Capture the cell that displays the provided text and extract its [X, Y] central coordinate. 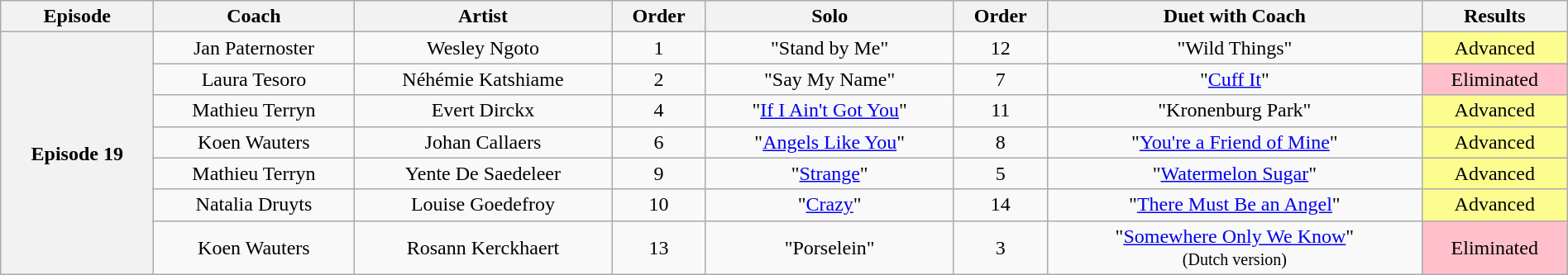
11 [1001, 111]
8 [1001, 142]
6 [658, 142]
Evert Dirckx [483, 111]
"Stand by Me" [829, 48]
"If I Ain't Got You" [829, 111]
"Kronenburg Park" [1234, 111]
"Watermelon Sugar" [1234, 173]
Yente De Saedeleer [483, 173]
Episode 19 [78, 154]
Laura Tesoro [254, 79]
Rosann Kerckhaert [483, 248]
Louise Goedefroy [483, 205]
"Crazy" [829, 205]
Episode [78, 17]
"There Must Be an Angel" [1234, 205]
9 [658, 173]
Artist [483, 17]
10 [658, 205]
"Angels Like You" [829, 142]
"Somewhere Only We Know"(Dutch version) [1234, 248]
Jan Paternoster [254, 48]
"Wild Things" [1234, 48]
Natalia Druyts [254, 205]
Coach [254, 17]
"Porselein" [829, 248]
2 [658, 79]
13 [658, 248]
4 [658, 111]
7 [1001, 79]
"Strange" [829, 173]
"Cuff It" [1234, 79]
"You're a Friend of Mine" [1234, 142]
Wesley Ngoto [483, 48]
Duet with Coach [1234, 17]
1 [658, 48]
5 [1001, 173]
Results [1494, 17]
12 [1001, 48]
14 [1001, 205]
Néhémie Katshiame [483, 79]
"Say My Name" [829, 79]
Johan Callaers [483, 142]
3 [1001, 248]
Solo [829, 17]
